Search for the cell housing the specified text and yield its (x, y) center coordinate. 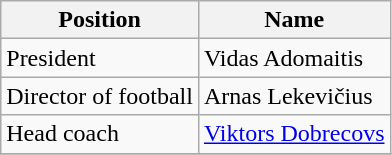
Position (100, 20)
Head coach (100, 134)
Director of football (100, 96)
Viktors Dobrecovs (294, 134)
Arnas Lekevičius (294, 96)
President (100, 58)
Vidas Adomaitis (294, 58)
Name (294, 20)
